For the text-containing cell, return its midpoint in [X, Y] coordinate format. 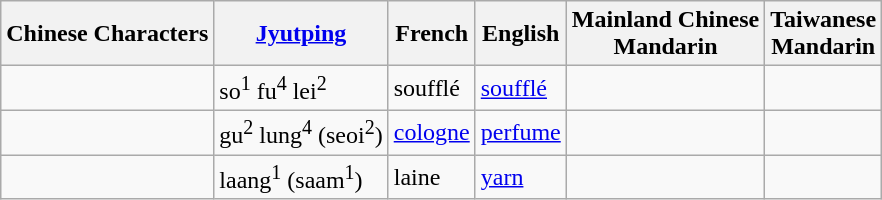
English [520, 34]
Chinese Characters [108, 34]
laine [432, 178]
Mainland ChineseMandarin [665, 34]
perfume [520, 132]
yarn [520, 178]
TaiwaneseMandarin [824, 34]
Jyutping [301, 34]
cologne [432, 132]
gu2 lung4 (seoi2) [301, 132]
laang1 (saam1) [301, 178]
so1 fu4 lei2 [301, 88]
French [432, 34]
